Locate the cell with the specified text and output its [x, y] center coordinate. 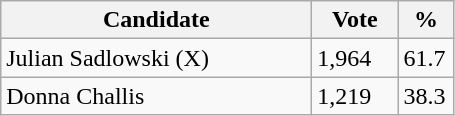
% [426, 20]
Candidate [156, 20]
Julian Sadlowski (X) [156, 58]
Vote [355, 20]
61.7 [426, 58]
Donna Challis [156, 96]
1,964 [355, 58]
38.3 [426, 96]
1,219 [355, 96]
